Identify which cell holds the provided text, then report its [x, y] central coordinate. 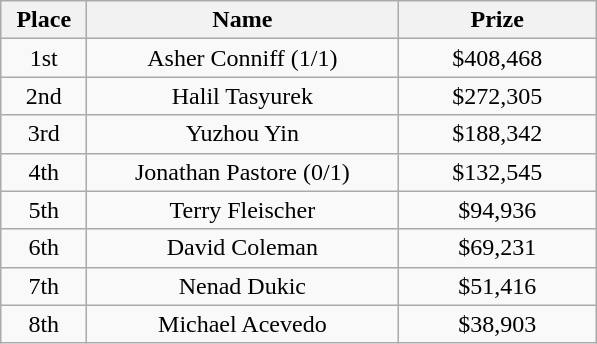
Terry Fleischer [242, 210]
$188,342 [498, 134]
Michael Acevedo [242, 324]
Place [44, 20]
8th [44, 324]
Prize [498, 20]
2nd [44, 96]
Nenad Dukic [242, 286]
3rd [44, 134]
David Coleman [242, 248]
$69,231 [498, 248]
Asher Conniff (1/1) [242, 58]
4th [44, 172]
$272,305 [498, 96]
Halil Tasyurek [242, 96]
$38,903 [498, 324]
$94,936 [498, 210]
7th [44, 286]
Jonathan Pastore (0/1) [242, 172]
Yuzhou Yin [242, 134]
Name [242, 20]
$132,545 [498, 172]
1st [44, 58]
6th [44, 248]
5th [44, 210]
$408,468 [498, 58]
$51,416 [498, 286]
